Provide the (X, Y) coordinate of the cell's center where the given text is located.  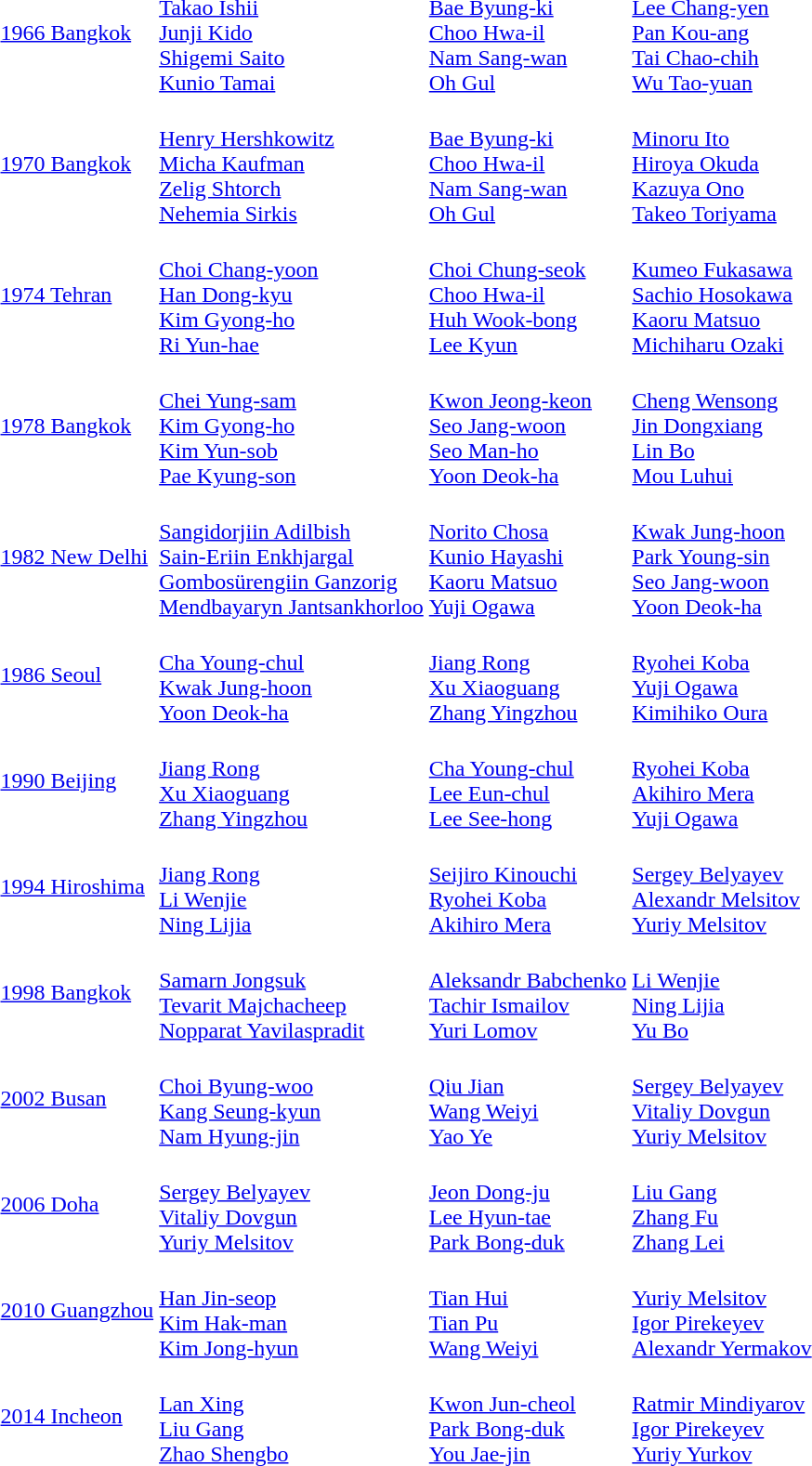
Jiang RongLi WenjieNing Lijia (292, 886)
Qiu JianWang WeiyiYao Ye (528, 1098)
Choi Byung-wooKang Seung-kyunNam Hyung-jin (292, 1098)
Aleksandr BabchenkoTachir IsmailovYuri Lomov (528, 992)
Samarn JongsukTevarit MajchacheepNopparat Yavilaspradit (292, 992)
Kwon Jeong-keonSeo Jang-woonSeo Man-hoYoon Deok-ha (528, 425)
Choi Chang-yoonHan Dong-kyuKim Gyong-hoRi Yun-hae (292, 295)
Jeon Dong-juLee Hyun-taePark Bong-duk (528, 1204)
Tian HuiTian PuWang Weiyi (528, 1310)
Cha Young-chulLee Eun-chulLee See-hong (528, 780)
Cha Young-chulKwak Jung-hoonYoon Deok-ha (292, 674)
Norito ChosaKunio HayashiKaoru MatsuoYuji Ogawa (528, 556)
Bae Byung-kiChoo Hwa-ilNam Sang-wanOh Gul (528, 164)
Han Jin-seopKim Hak-manKim Jong-hyun (292, 1310)
Henry HershkowitzMicha KaufmanZelig ShtorchNehemia Sirkis (292, 164)
Choi Chung-seokChoo Hwa-ilHuh Wook-bongLee Kyun (528, 295)
Sergey BelyayevVitaliy DovgunYuriy Melsitov (292, 1204)
Seijiro KinouchiRyohei KobaAkihiro Mera (528, 886)
Sangidorjiin AdilbishSain-Eriin EnkhjargalGombosürengiin GanzorigMendbayaryn Jantsankhorloo (292, 556)
Chei Yung-samKim Gyong-hoKim Yun-sobPae Kyung-son (292, 425)
